Scan for the cell matching the given text and deliver its [x, y] coordinate at center. 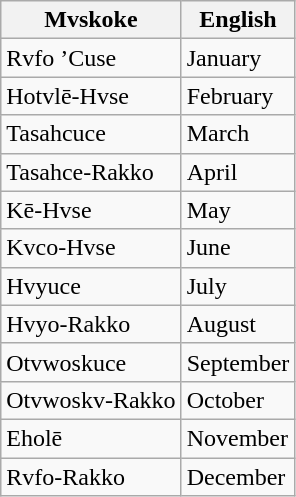
March [238, 134]
Otvwoskuce [91, 362]
October [238, 400]
Mvskoke [91, 20]
Kē-Hvse [91, 210]
Rvfo ’Cuse [91, 58]
Eholē [91, 438]
Rvfo-Rakko [91, 477]
June [238, 248]
Tasahcuce [91, 134]
Kvco-Hvse [91, 248]
January [238, 58]
December [238, 477]
Tasahce-Rakko [91, 172]
July [238, 286]
May [238, 210]
November [238, 438]
Hvyuce [91, 286]
English [238, 20]
April [238, 172]
August [238, 324]
Hotvlē-Hvse [91, 96]
Hvyo-Rakko [91, 324]
Otvwoskv-Rakko [91, 400]
September [238, 362]
February [238, 96]
